Detect which cell encompasses the target text, then output its [X, Y] center coordinate. 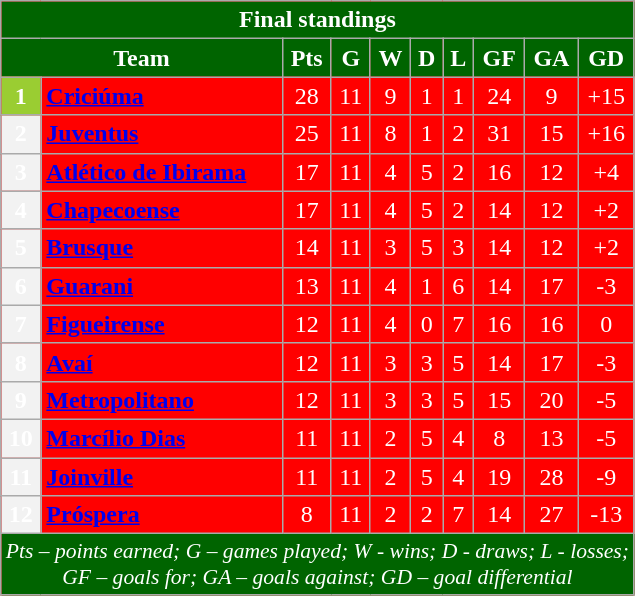
24 [500, 96]
-9 [606, 477]
+16 [606, 134]
25 [306, 134]
-13 [606, 515]
L [458, 58]
Marcílio Dias [162, 438]
Próspera [162, 515]
G [350, 58]
19 [500, 477]
Avaí [162, 362]
D [426, 58]
Juventus [162, 134]
Brusque [162, 248]
GA [552, 58]
Pts – points earned; G – games played; W - wins; D - draws; L - losses;GF – goals for; GA – goals against; GD – goal differential [318, 564]
Atlético de Ibirama [162, 172]
Joinville [162, 477]
Team [142, 58]
27 [552, 515]
20 [552, 400]
+4 [606, 172]
+15 [606, 96]
Figueirense [162, 324]
Final standings [318, 20]
Metropolitano [162, 400]
Guarani [162, 286]
Criciúma [162, 96]
GF [500, 58]
Pts [306, 58]
31 [500, 134]
GD [606, 58]
Chapecoense [162, 210]
W [390, 58]
10 [21, 438]
